Find where the given text appears and provide that cell's center as (X, Y) coordinate. 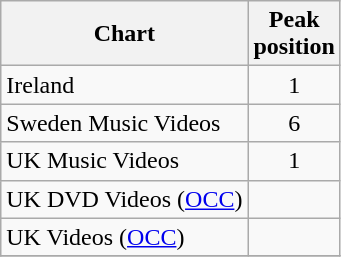
Chart (124, 34)
6 (294, 123)
Sweden Music Videos (124, 123)
Peakposition (294, 34)
UK Music Videos (124, 161)
UK Videos (OCC) (124, 237)
Ireland (124, 85)
UK DVD Videos (OCC) (124, 199)
